Return the (x, y) coordinate for the center point of the cell that contains the specified text.  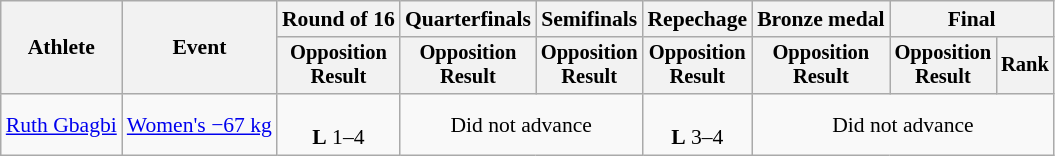
Quarterfinals (468, 19)
Event (200, 48)
Rank (1025, 66)
Ruth Gbagbi (62, 124)
L 3–4 (697, 124)
Athlete (62, 48)
Round of 16 (338, 19)
Repechage (697, 19)
Women's −67 kg (200, 124)
Final (972, 19)
Semifinals (590, 19)
Bronze medal (820, 19)
L 1–4 (338, 124)
